Scan for the cell matching the given text and deliver its (x, y) coordinate at center. 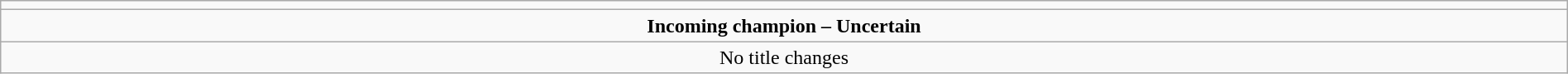
Incoming champion – Uncertain (784, 26)
No title changes (784, 57)
